Capture the cell that displays the provided text and extract its [x, y] central coordinate. 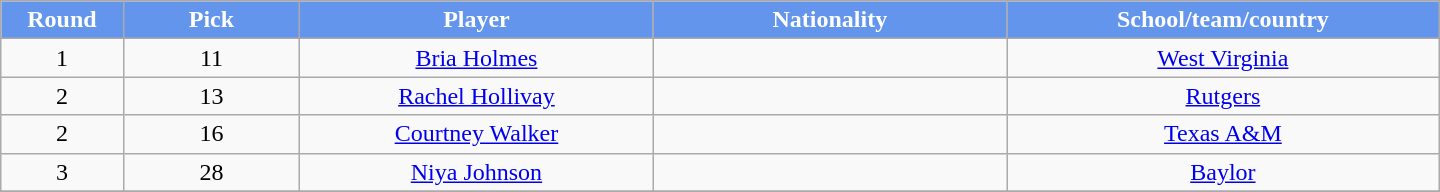
Rutgers [1224, 96]
Texas A&M [1224, 134]
Niya Johnson [476, 172]
West Virginia [1224, 58]
Bria Holmes [476, 58]
Baylor [1224, 172]
School/team/country [1224, 20]
3 [62, 172]
1 [62, 58]
Nationality [830, 20]
Rachel Hollivay [476, 96]
Courtney Walker [476, 134]
Round [62, 20]
Pick [212, 20]
13 [212, 96]
16 [212, 134]
11 [212, 58]
28 [212, 172]
Player [476, 20]
